Return the [X, Y] coordinate for the center point of the cell that contains the specified text.  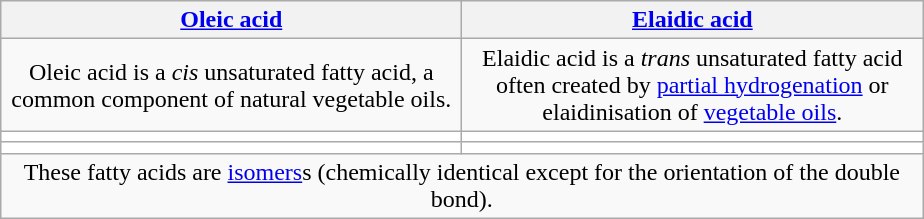
Oleic acid is a cis unsaturated fatty acid, a common component of natural vegetable oils. [232, 85]
Elaidic acid is a trans unsaturated fatty acid often created by partial hydrogenation or elaidinisation of vegetable oils. [692, 85]
Oleic acid [232, 20]
These fatty acids are isomerss (chemically identical except for the orientation of the double bond). [462, 186]
Elaidic acid [692, 20]
